Output the [X, Y] coordinate of the center of the cell containing the given text.  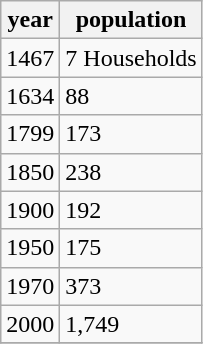
population [131, 20]
7 Households [131, 58]
1799 [30, 134]
1950 [30, 248]
173 [131, 134]
88 [131, 96]
175 [131, 248]
1900 [30, 210]
1467 [30, 58]
1,749 [131, 324]
373 [131, 286]
1850 [30, 172]
2000 [30, 324]
238 [131, 172]
1634 [30, 96]
year [30, 20]
1970 [30, 286]
192 [131, 210]
